Pinpoint the cell where the given text exists, returning its [X, Y] midpoint coordinate. 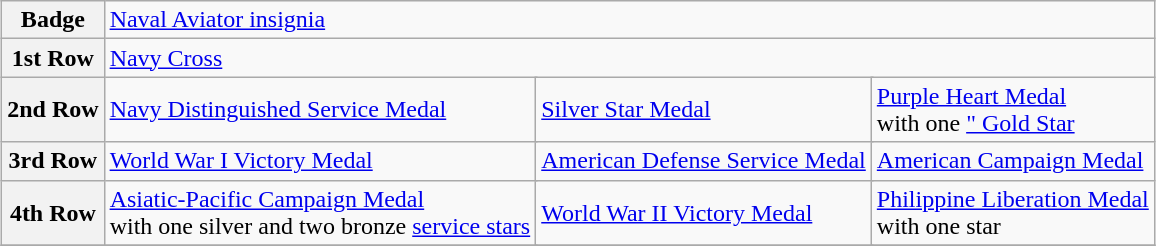
Philippine Liberation Medal with one star [1012, 212]
American Campaign Medal [1012, 161]
3rd Row [53, 161]
American Defense Service Medal [704, 161]
Navy Distinguished Service Medal [320, 110]
4th Row [53, 212]
Asiatic-Pacific Campaign Medal with one silver and two bronze service stars [320, 212]
2nd Row [53, 110]
Silver Star Medal [704, 110]
World War II Victory Medal [704, 212]
Purple Heart Medal with one " Gold Star [1012, 110]
World War I Victory Medal [320, 161]
Navy Cross [629, 58]
Badge [53, 20]
1st Row [53, 58]
Naval Aviator insignia [629, 20]
